Provide the [x, y] coordinate of the cell's center where the given text is located.  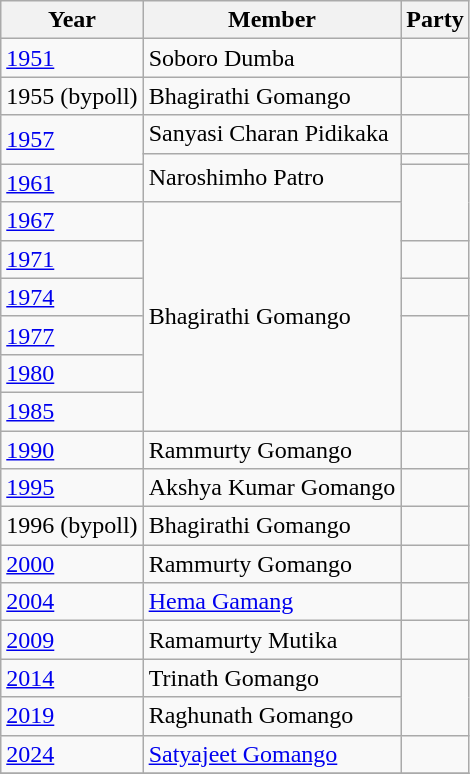
Soboro Dumba [272, 58]
1990 [72, 449]
Year [72, 20]
1985 [72, 411]
Ramamurty Mutika [272, 640]
Party [435, 20]
2014 [72, 678]
Akshya Kumar Gomango [272, 488]
Hema Gamang [272, 602]
Naroshimho Patro [272, 178]
Member [272, 20]
2000 [72, 564]
2009 [72, 640]
Trinath Gomango [272, 678]
2004 [72, 602]
2019 [72, 716]
2024 [72, 754]
1971 [72, 259]
1955 (bypoll) [72, 96]
1974 [72, 297]
Raghunath Gomango [272, 716]
1967 [72, 221]
Satyajeet Gomango [272, 754]
1977 [72, 335]
1957 [72, 140]
1995 [72, 488]
1996 (bypoll) [72, 526]
Sanyasi Charan Pidikaka [272, 134]
1961 [72, 183]
1951 [72, 58]
1980 [72, 373]
